Output the [X, Y] coordinate of the center of the cell containing the given text.  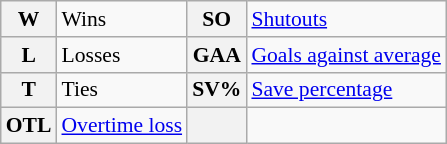
Overtime loss [122, 126]
Wins [122, 19]
Losses [122, 55]
L [29, 55]
Shutouts [346, 19]
GAA [216, 55]
Ties [122, 90]
SV% [216, 90]
Goals against average [346, 55]
SO [216, 19]
OTL [29, 126]
T [29, 90]
Save percentage [346, 90]
W [29, 19]
